Identify which cell holds the provided text, then report its [x, y] central coordinate. 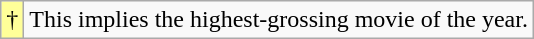
This implies the highest-grossing movie of the year. [279, 20]
† [12, 20]
